Return [x, y] of the center of cell containing provided text 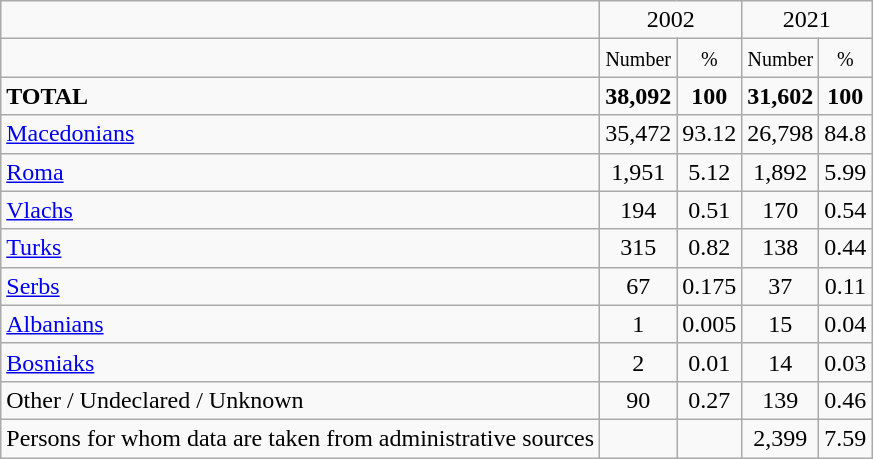
Turks [300, 248]
TOTAL [300, 96]
90 [638, 400]
0.51 [710, 210]
7.59 [846, 438]
315 [638, 248]
Albanians [300, 324]
Bosniaks [300, 362]
Macedonians [300, 134]
170 [780, 210]
37 [780, 286]
1,951 [638, 172]
2,399 [780, 438]
0.54 [846, 210]
5.99 [846, 172]
0.01 [710, 362]
0.44 [846, 248]
38,092 [638, 96]
31,602 [780, 96]
0.11 [846, 286]
26,798 [780, 134]
138 [780, 248]
93.12 [710, 134]
67 [638, 286]
194 [638, 210]
2021 [807, 20]
84.8 [846, 134]
0.04 [846, 324]
Persons for whom data are taken from administrative sources [300, 438]
2 [638, 362]
0.46 [846, 400]
15 [780, 324]
0.82 [710, 248]
1,892 [780, 172]
139 [780, 400]
1 [638, 324]
Other / Undeclared / Unknown [300, 400]
Vlachs [300, 210]
0.005 [710, 324]
14 [780, 362]
0.27 [710, 400]
Serbs [300, 286]
Roma [300, 172]
35,472 [638, 134]
5.12 [710, 172]
2002 [671, 20]
0.175 [710, 286]
0.03 [846, 362]
